Locate the cell with the specified text and output its [x, y] center coordinate. 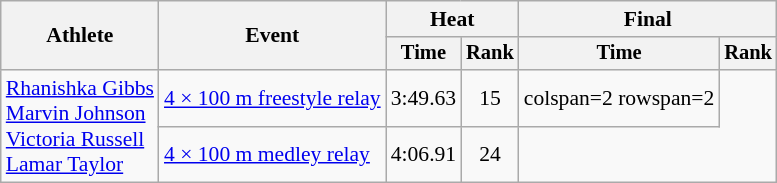
colspan=2 rowspan=2 [620, 98]
4:06.91 [424, 155]
15 [490, 98]
Athlete [80, 36]
Rhanishka GibbsMarvin JohnsonVictoria RussellLamar Taylor [80, 126]
4 × 100 m freestyle relay [272, 98]
Event [272, 36]
4 × 100 m medley relay [272, 155]
3:49.63 [424, 98]
Heat [452, 19]
24 [490, 155]
Final [648, 19]
